Identify which cell holds the provided text, then report its (x, y) central coordinate. 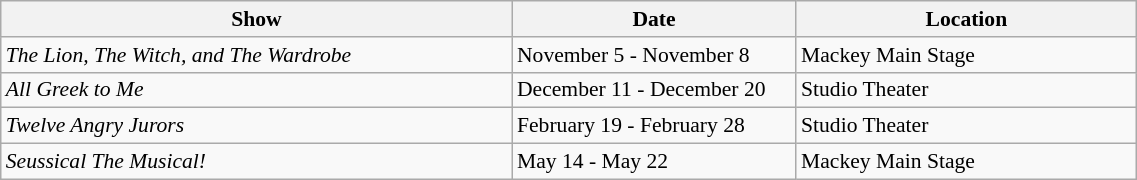
All Greek to Me (256, 90)
Show (256, 19)
May 14 - May 22 (654, 162)
The Lion, The Witch, and The Wardrobe (256, 55)
Date (654, 19)
Location (966, 19)
Twelve Angry Jurors (256, 126)
November 5 - November 8 (654, 55)
February 19 - February 28 (654, 126)
Seussical The Musical! (256, 162)
December 11 - December 20 (654, 90)
